Determine the [x, y] coordinate at the center of the cell enclosing the given text.  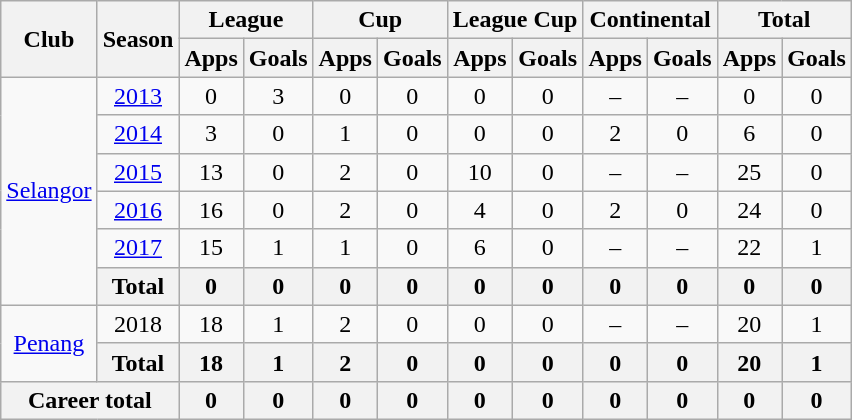
10 [480, 172]
League [246, 20]
Cup [380, 20]
Continental [650, 20]
Selangor [49, 191]
Season [138, 39]
Penang [49, 343]
16 [211, 210]
4 [480, 210]
13 [211, 172]
2013 [138, 96]
2014 [138, 134]
24 [749, 210]
25 [749, 172]
2017 [138, 248]
2018 [138, 324]
Club [49, 39]
2016 [138, 210]
League Cup [515, 20]
Career total [90, 400]
2015 [138, 172]
22 [749, 248]
15 [211, 248]
